Return (X, Y) of the center of cell containing provided text 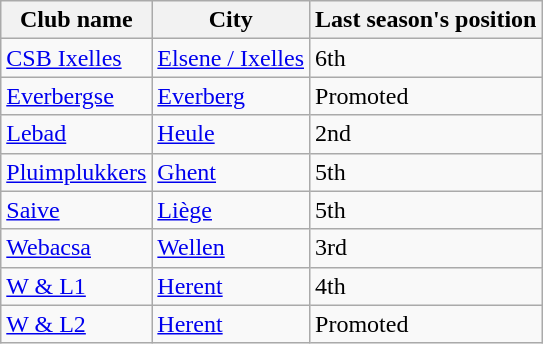
Last season's position (426, 20)
W & L2 (76, 324)
Liège (231, 210)
CSB Ixelles (76, 58)
W & L1 (76, 286)
Webacsa (76, 248)
Club name (76, 20)
Everbergse (76, 96)
6th (426, 58)
3rd (426, 248)
Ghent (231, 172)
City (231, 20)
Elsene / Ixelles (231, 58)
Everberg (231, 96)
Saive (76, 210)
2nd (426, 134)
Lebad (76, 134)
Pluimplukkers (76, 172)
4th (426, 286)
Heule (231, 134)
Wellen (231, 248)
